Search for the cell housing the specified text and yield its (X, Y) center coordinate. 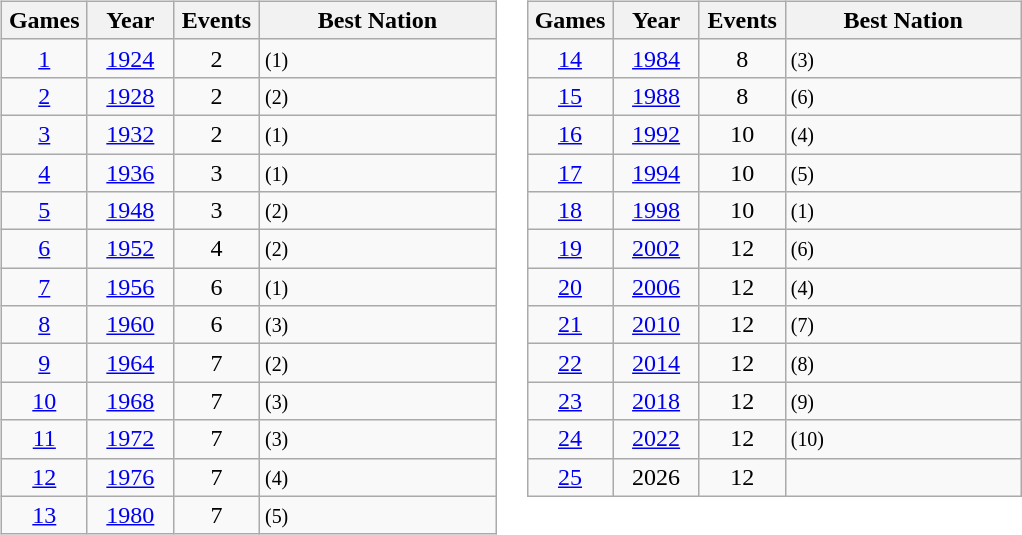
1988 (656, 96)
(7) (903, 325)
(9) (903, 401)
2026 (656, 477)
1972 (130, 439)
1960 (130, 325)
16 (570, 134)
1956 (130, 287)
1976 (130, 477)
21 (570, 325)
1928 (130, 96)
5 (44, 211)
25 (570, 477)
1936 (130, 173)
1932 (130, 134)
1924 (130, 58)
2002 (656, 249)
24 (570, 439)
2018 (656, 401)
18 (570, 211)
9 (44, 363)
1 (44, 58)
17 (570, 173)
1952 (130, 249)
(8) (903, 363)
22 (570, 363)
23 (570, 401)
20 (570, 287)
1994 (656, 173)
11 (44, 439)
14 (570, 58)
2010 (656, 325)
1948 (130, 211)
13 (44, 515)
19 (570, 249)
2014 (656, 363)
1964 (130, 363)
1984 (656, 58)
15 (570, 96)
1980 (130, 515)
1968 (130, 401)
1998 (656, 211)
1992 (656, 134)
2006 (656, 287)
2022 (656, 439)
(10) (903, 439)
